Detect which cell encompasses the target text, then output its (x, y) center coordinate. 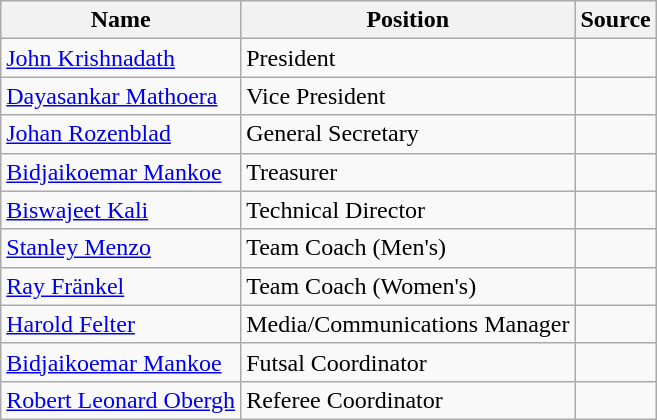
Source (616, 20)
Ray Fränkel (121, 286)
Johan Rozenblad (121, 134)
General Secretary (408, 134)
Futsal Coordinator (408, 362)
Dayasankar Mathoera (121, 96)
Treasurer (408, 172)
Vice President (408, 96)
Stanley Menzo (121, 248)
Technical Director (408, 210)
Harold Felter (121, 324)
Biswajeet Kali (121, 210)
Team Coach (Women's) (408, 286)
Team Coach (Men's) (408, 248)
Media/Communications Manager (408, 324)
John Krishnadath (121, 58)
President (408, 58)
Name (121, 20)
Robert Leonard Obergh (121, 400)
Referee Coordinator (408, 400)
Position (408, 20)
